For the text-containing cell, return its midpoint in [X, Y] coordinate format. 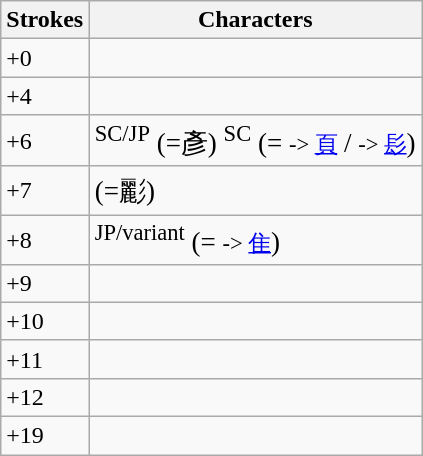
(=彲) [256, 190]
JP/variant (= -> 隹) [256, 239]
+11 [45, 359]
+8 [45, 239]
SC/JP (=彥) SC (= -> 頁 / -> 髟) [256, 140]
+9 [45, 283]
+6 [45, 140]
+19 [45, 436]
+10 [45, 321]
+4 [45, 96]
Strokes [45, 20]
Characters [256, 20]
+7 [45, 190]
+12 [45, 397]
+0 [45, 58]
